Identify which cell holds the provided text, then report its [x, y] central coordinate. 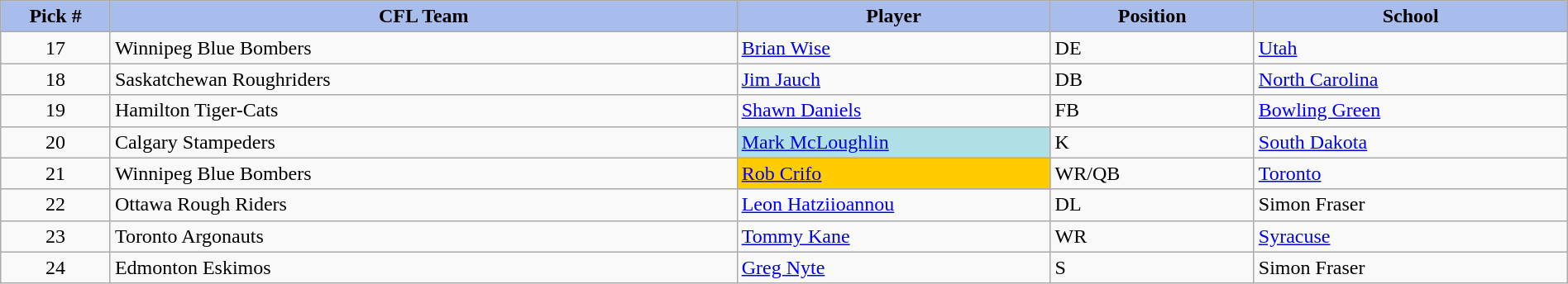
18 [56, 79]
Greg Nyte [893, 267]
Utah [1411, 48]
Calgary Stampeders [423, 142]
CFL Team [423, 17]
Edmonton Eskimos [423, 267]
South Dakota [1411, 142]
Position [1152, 17]
17 [56, 48]
Brian Wise [893, 48]
Saskatchewan Roughriders [423, 79]
Rob Crifo [893, 173]
Mark McLoughlin [893, 142]
20 [56, 142]
Syracuse [1411, 236]
Player [893, 17]
Bowling Green [1411, 111]
WR [1152, 236]
North Carolina [1411, 79]
School [1411, 17]
Toronto [1411, 173]
22 [56, 205]
DL [1152, 205]
Pick # [56, 17]
S [1152, 267]
Tommy Kane [893, 236]
DE [1152, 48]
Toronto Argonauts [423, 236]
FB [1152, 111]
Shawn Daniels [893, 111]
Leon Hatziioannou [893, 205]
21 [56, 173]
WR/QB [1152, 173]
DB [1152, 79]
24 [56, 267]
19 [56, 111]
Jim Jauch [893, 79]
Ottawa Rough Riders [423, 205]
K [1152, 142]
23 [56, 236]
Hamilton Tiger-Cats [423, 111]
